Identify which cell holds the provided text, then report its [X, Y] central coordinate. 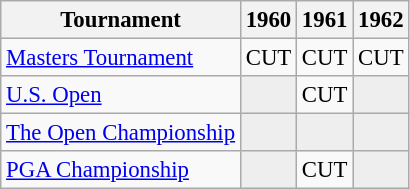
The Open Championship [121, 133]
U.S. Open [121, 95]
Masters Tournament [121, 58]
PGA Championship [121, 170]
1960 [268, 20]
1961 [325, 20]
1962 [381, 20]
Tournament [121, 20]
